Output the (X, Y) coordinate of the center of the cell containing the given text.  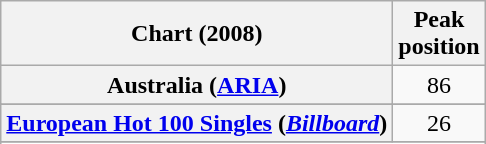
European Hot 100 Singles (Billboard) (197, 123)
Australia (ARIA) (197, 85)
86 (439, 85)
Chart (2008) (197, 34)
Peakposition (439, 34)
26 (439, 123)
